Return [X, Y] of the center of cell containing provided text 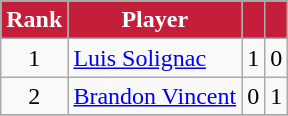
2 [34, 96]
Brandon Vincent [155, 96]
Rank [34, 20]
Luis Solignac [155, 58]
Player [155, 20]
